Locate the cell with the specified text and output its [x, y] center coordinate. 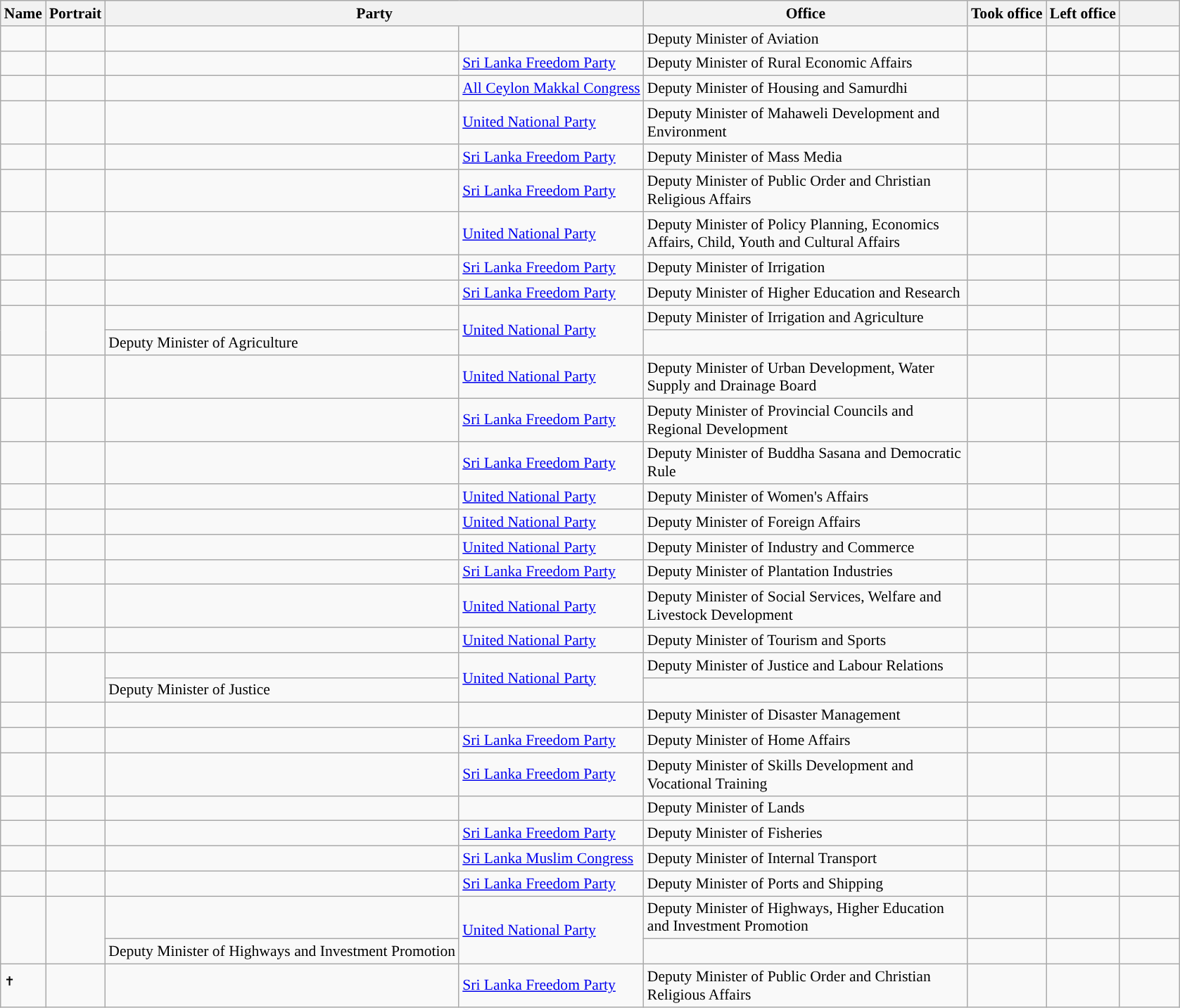
Deputy Minister of Rural Economic Affairs [806, 63]
Deputy Minister of Highways and Investment Promotion [281, 952]
Deputy Minister of Justice [281, 690]
Deputy Minister of Disaster Management [806, 715]
Deputy Minister of Housing and Samurdhi [806, 89]
Deputy Minister of Mahaweli Development and Environment [806, 122]
Deputy Minister of Buddha Sasana and Democratic Rule [806, 463]
Deputy Minister of Higher Education and Research [806, 293]
Deputy Minister of Skills Development and Vocational Training [806, 774]
Name [23, 13]
Sri Lanka Muslim Congress [552, 859]
Deputy Minister of Tourism and Sports [806, 640]
Deputy Minister of Justice and Labour Relations [806, 665]
Deputy Minister of Fisheries [806, 834]
Left office [1083, 13]
Party [374, 13]
Deputy Minister of Internal Transport [806, 859]
Portrait [75, 13]
Deputy Minister of Policy Planning, Economics Affairs, Child, Youth and Cultural Affairs [806, 234]
Deputy Minister of Foreign Affairs [806, 522]
Deputy Minister of Home Affairs [806, 741]
Deputy Minister of Lands [806, 808]
Deputy Minister of Industry and Commerce [806, 547]
Deputy Minister of Aviation [806, 39]
Deputy Minister of Ports and Shipping [806, 883]
Office [806, 13]
Deputy Minister of Provincial Councils and Regional Development [806, 419]
Deputy Minister of Irrigation and Agriculture [806, 318]
Deputy Minister of Urban Development, Water Supply and Drainage Board [806, 377]
Deputy Minister of Social Services, Welfare and Livestock Development [806, 606]
Deputy Minister of Agriculture [281, 343]
✝ [23, 986]
All Ceylon Makkal Congress [552, 89]
Took office [1007, 13]
Deputy Minister of Women's Affairs [806, 497]
Deputy Minister of Mass Media [806, 157]
Deputy Minister of Irrigation [806, 268]
Deputy Minister of Plantation Industries [806, 572]
Deputy Minister of Highways, Higher Education and Investment Promotion [806, 917]
